From the cell containing the given text, extract its center point as (x, y) coordinate. 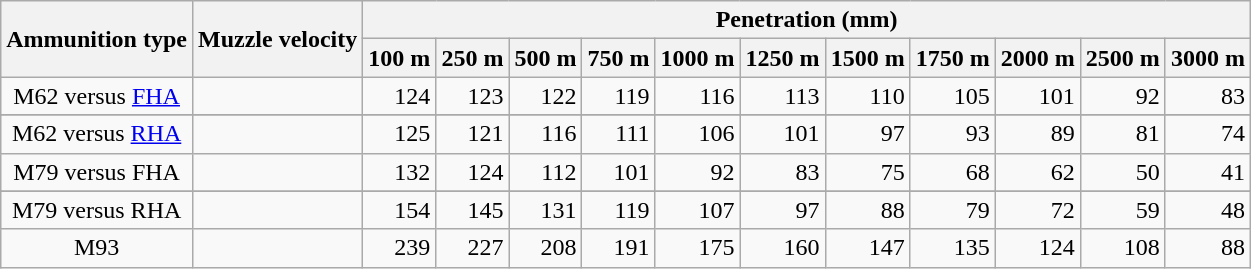
160 (782, 248)
106 (698, 134)
100 m (400, 58)
113 (782, 96)
1000 m (698, 58)
108 (1122, 248)
110 (868, 96)
145 (472, 210)
154 (400, 210)
500 m (546, 58)
175 (698, 248)
112 (546, 172)
79 (952, 210)
Ammunition type (97, 39)
122 (546, 96)
123 (472, 96)
M62 versus RHA (97, 134)
1250 m (782, 58)
59 (1122, 210)
227 (472, 248)
89 (1038, 134)
239 (400, 248)
250 m (472, 58)
74 (1208, 134)
111 (618, 134)
72 (1038, 210)
50 (1122, 172)
M62 versus FHA (97, 96)
125 (400, 134)
2000 m (1038, 58)
M79 versus RHA (97, 210)
1750 m (952, 58)
750 m (618, 58)
121 (472, 134)
M93 (97, 248)
132 (400, 172)
M79 versus FHA (97, 172)
147 (868, 248)
81 (1122, 134)
75 (868, 172)
208 (546, 248)
68 (952, 172)
Penetration (mm) (807, 20)
131 (546, 210)
135 (952, 248)
2500 m (1122, 58)
41 (1208, 172)
62 (1038, 172)
Muzzle velocity (277, 39)
48 (1208, 210)
191 (618, 248)
1500 m (868, 58)
93 (952, 134)
105 (952, 96)
107 (698, 210)
3000 m (1208, 58)
